Scan for the cell matching the given text and deliver its (x, y) coordinate at center. 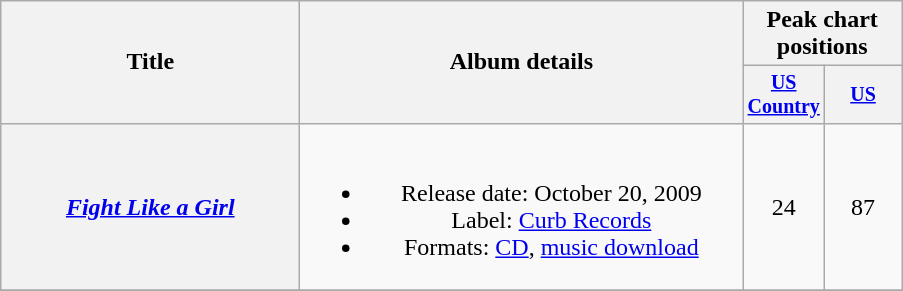
Peak chartpositions (822, 34)
US (864, 94)
87 (864, 206)
Release date: October 20, 2009Label: Curb RecordsFormats: CD, music download (522, 206)
24 (784, 206)
Fight Like a Girl (150, 206)
Album details (522, 62)
Title (150, 62)
US Country (784, 94)
